Scan for the cell matching the given text and deliver its (X, Y) coordinate at center. 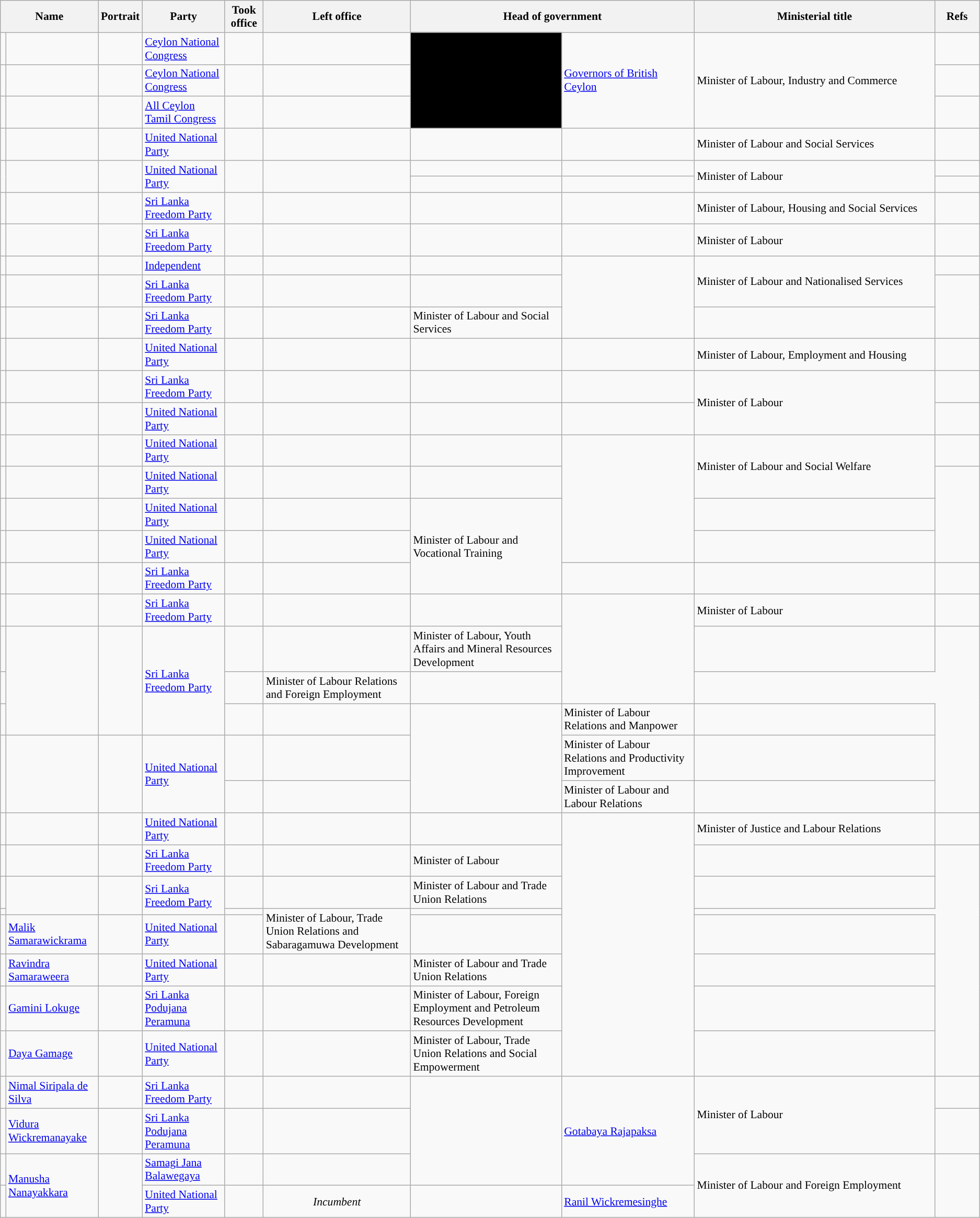
Minister of Labour, Employment and Housing (814, 354)
Ravindra Samaraweera (52, 970)
Nimal Siripala de Silva (52, 1093)
Head of government (553, 17)
Ministerial title (814, 17)
Daya Gamage (52, 1054)
Name (49, 17)
Minister of Labour and Vocational Training (486, 547)
Gamini Lokuge (52, 1009)
Minister of Labour and Social Welfare (814, 466)
Independent (183, 266)
Ranil Wickremesinghe (628, 1201)
Samagi Jana Balawegaya (183, 1170)
Minister of Labour, Industry and Commerce (814, 81)
Minister of Labour, Trade Union Relations and Sabaragamuwa Development (337, 932)
Minister of Labour, Foreign Employment and Petroleum Resources Development (486, 1009)
Portrait (120, 17)
Minister of Labour and Nationalised Services (814, 281)
Vidura Wickremanayake (52, 1131)
Left office (337, 17)
Minister of Labour, Youth Affairs and Mineral Resources Development (486, 649)
Party (183, 17)
Refs (958, 17)
Minister of Labour and Labour Relations (628, 797)
Governors of British Ceylon (628, 81)
Manusha Nanayakkara (52, 1186)
All Ceylon Tamil Congress (183, 113)
Malik Samarawickrama (52, 934)
Minister of Justice and Labour Relations (814, 829)
Minister of Labour Relations and Productivity Improvement (628, 758)
Incumbent (337, 1201)
Took office (244, 17)
Minister of Labour Relations and Foreign Employment (337, 688)
Gotabaya Rajapaksa (628, 1131)
Minister of Labour Relations and Manpower (628, 719)
Minister of Labour, Housing and Social Services (814, 208)
Minister of Labour, Trade Union Relations and Social Empowerment (486, 1054)
Minister of Labour and Foreign Employment (814, 1186)
